Return the [X, Y] coordinate for the center point of the cell that contains the specified text.  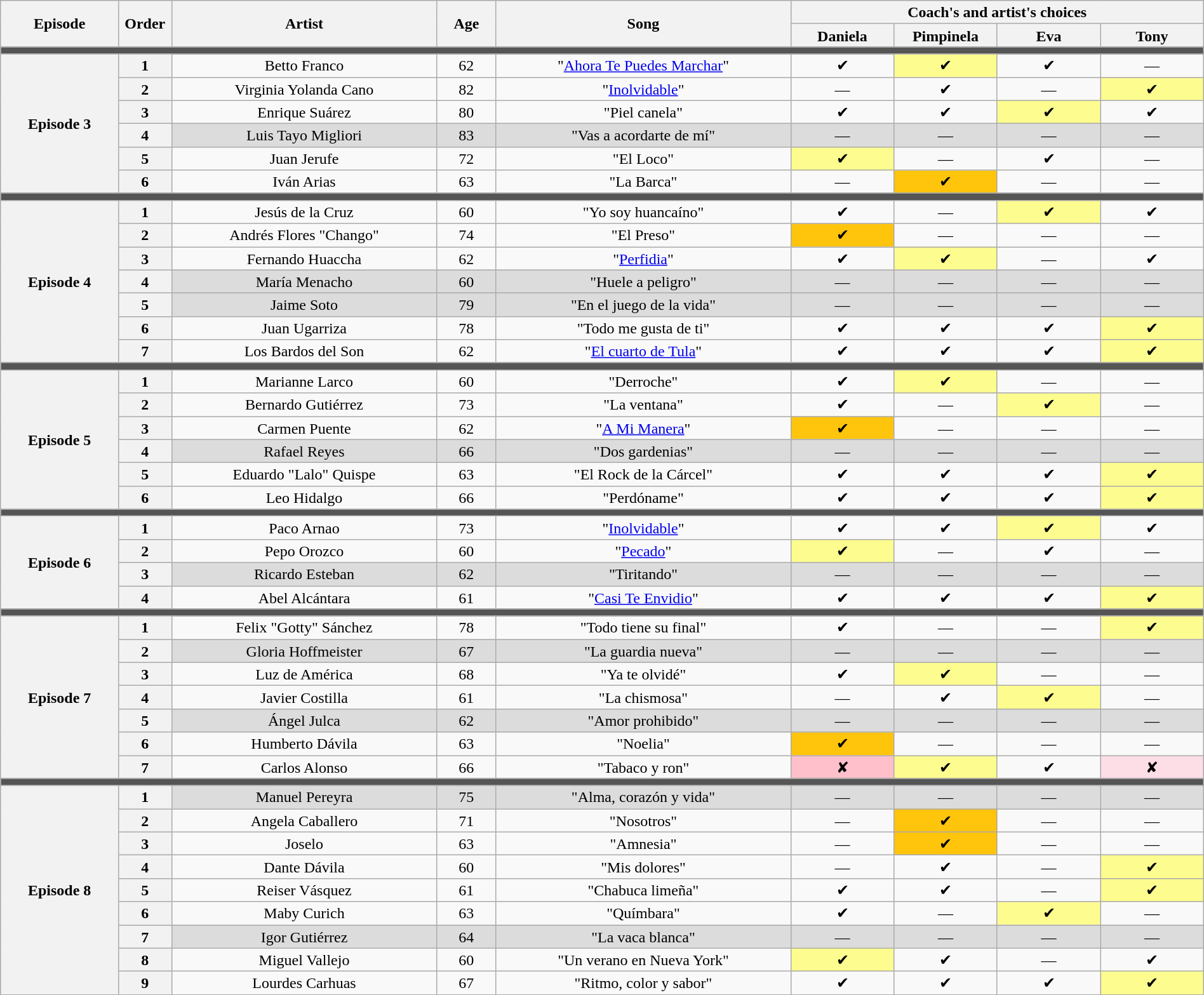
"Ya te olvidé" [643, 674]
Episode 5 [60, 439]
Reiser Vásquez [304, 890]
Marianne Larco [304, 381]
"Un verano en Nueva York" [643, 960]
64 [466, 936]
"Mis dolores" [643, 867]
Iván Arias [304, 182]
75 [466, 798]
María Menacho [304, 282]
"La Barca" [643, 182]
Episode 6 [60, 563]
Tony [1152, 36]
Felix "Gotty" Sánchez [304, 627]
"Amor prohibido" [643, 720]
Angela Caballero [304, 820]
"Huele a peligro" [643, 282]
"El Preso" [643, 235]
Lourdes Carhuas [304, 983]
Dante Dávila [304, 867]
Carmen Puente [304, 428]
Luz de América [304, 674]
Eduardo "Lalo" Quispe [304, 475]
72 [466, 159]
Fernando Huaccha [304, 258]
"La ventana" [643, 405]
"Chabuca limeña" [643, 890]
Ricardo Esteban [304, 574]
Javier Costilla [304, 697]
"Dos gardenias" [643, 451]
Carlos Alonso [304, 767]
Jesús de la Cruz [304, 212]
"En el juego de la vida" [643, 305]
Song [643, 24]
Episode 8 [60, 890]
Betto Franco [304, 66]
"Alma, corazón y vida" [643, 798]
Igor Gutiérrez [304, 936]
"Perfidia" [643, 258]
Manuel Pereyra [304, 798]
"Pecado" [643, 551]
Luis Tayo Migliori [304, 136]
71 [466, 820]
"Ahora Te Puedes Marchar" [643, 66]
"Nosotros" [643, 820]
Rafael Reyes [304, 451]
Daniela [842, 36]
"Químbara" [643, 913]
"Yo soy huancaíno" [643, 212]
Los Bardos del Son [304, 352]
Episode 4 [60, 281]
68 [466, 674]
9 [145, 983]
Paco Arnao [304, 528]
"Tabaco y ron" [643, 767]
Eva [1049, 36]
Joselo [304, 843]
Virginia Yolanda Cano [304, 89]
Pepo Orozco [304, 551]
74 [466, 235]
80 [466, 112]
Leo Hidalgo [304, 498]
Humberto Dávila [304, 744]
Age [466, 24]
Episode 7 [60, 697]
"Vas a acordarte de mí" [643, 136]
"La chismosa" [643, 697]
8 [145, 960]
"Amnesia" [643, 843]
Jaime Soto [304, 305]
"La vaca blanca" [643, 936]
79 [466, 305]
Episode 3 [60, 123]
Maby Curich [304, 913]
82 [466, 89]
83 [466, 136]
"Todo tiene su final" [643, 627]
"Noelia" [643, 744]
Episode [60, 24]
Bernardo Gutiérrez [304, 405]
"Todo me gusta de ti" [643, 328]
"A Mi Manera" [643, 428]
"El cuarto de Tula" [643, 352]
Miguel Vallejo [304, 960]
Enrique Suárez [304, 112]
Gloria Hoffmeister [304, 651]
"Tiritando" [643, 574]
Pimpinela [946, 36]
"Piel canela" [643, 112]
Juan Ugarriza [304, 328]
"El Loco" [643, 159]
Abel Alcántara [304, 597]
"Perdóname" [643, 498]
"El Rock de la Cárcel" [643, 475]
Juan Jerufe [304, 159]
"La guardia nueva" [643, 651]
Coach's and artist's choices [997, 13]
"Derroche" [643, 381]
"Casi Te Envidio" [643, 597]
Artist [304, 24]
Andrés Flores "Chango" [304, 235]
"Ritmo, color y sabor" [643, 983]
Ángel Julca [304, 720]
Order [145, 24]
